Determine the (X, Y) coordinate at the center of the cell enclosing the given text.  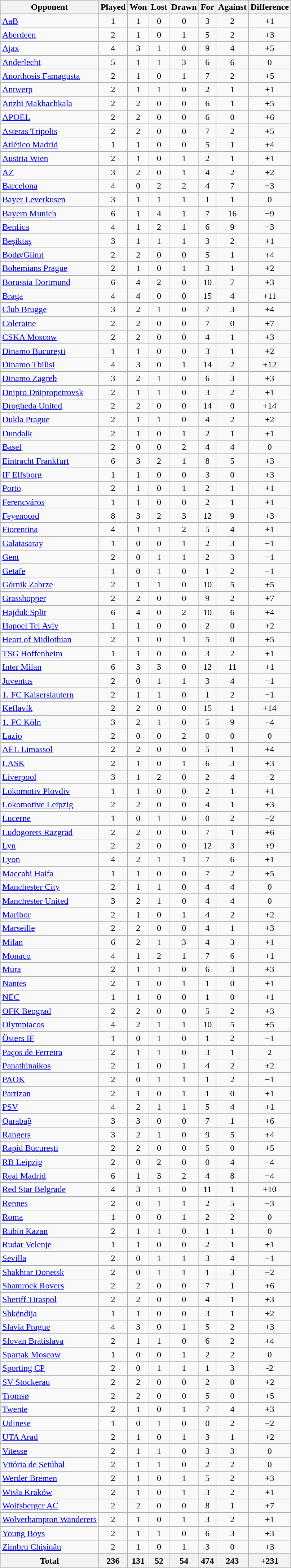
Basel (50, 447)
Won (138, 7)
Heart of Midlothian (50, 640)
Coleraine (50, 323)
Rubin Kazan (50, 1231)
Rennes (50, 1203)
Ferencváros (50, 502)
Anderlecht (50, 62)
Hapoel Tel Aviv (50, 626)
UTA Arad (50, 1437)
Austria Wien (50, 158)
Lyon (50, 860)
Keflavík (50, 708)
474 (207, 1561)
−9 (270, 213)
AZ (50, 172)
IF Elfsborg (50, 475)
Mura (50, 969)
Olympiacos (50, 1024)
Liverpool (50, 777)
Difference (270, 7)
Spartak Moscow (50, 1355)
Vitória de Setúbal (50, 1464)
Maccabi Haifa (50, 873)
Slovan Bratislava (50, 1341)
Tromsø (50, 1396)
OFK Beograd (50, 1011)
Dukla Prague (50, 420)
TSG Hoffenheim (50, 653)
Shakhtar Donetsk (50, 1272)
Ludogorets Razgrad (50, 832)
Atlético Madrid (50, 144)
Drawn (184, 7)
+231 (270, 1561)
Dnipro Dnipropetrovsk (50, 392)
Nantes (50, 983)
Inter Milan (50, 667)
52 (159, 1561)
Anzhi Makhachkala (50, 103)
Vitesse (50, 1451)
Górnik Zabrze (50, 584)
Maribor (50, 915)
PSV (50, 1107)
Played (113, 7)
Bohemians Prague (50, 268)
Roma (50, 1217)
Wisła Kraków (50, 1492)
+11 (270, 296)
Rapid București (50, 1148)
Asteras Tripolis (50, 131)
Manchester City (50, 887)
Barcelona (50, 186)
Porto (50, 488)
Against (232, 7)
Marseille (50, 928)
Sporting CP (50, 1368)
SV Stockerau (50, 1382)
Bayern Munich (50, 213)
Aberdeen (50, 35)
Feyenoord (50, 516)
Club Brugge (50, 310)
Zimbru Chișinău (50, 1547)
Real Madrid (50, 1176)
Lucerne (50, 818)
Lost (159, 7)
Lokomotive Leipzig (50, 804)
Paços de Ferreira (50, 1052)
+9 (270, 846)
Shkëndija (50, 1313)
CSKA Moscow (50, 337)
Braga (50, 296)
+10 (270, 1189)
Benfica (50, 227)
Twente (50, 1409)
54 (184, 1561)
1. FC Köln (50, 722)
Lokomotiv Plovdiv (50, 791)
Dinamo București (50, 351)
Grasshopper (50, 598)
Anorthosis Famagusta (50, 76)
Manchester United (50, 901)
PAOK (50, 1080)
Sheriff Tiraspol (50, 1300)
Opponent (50, 7)
Sevilla (50, 1258)
Qarabağ (50, 1121)
Getafe (50, 571)
131 (138, 1561)
Dinamo Zagreb (50, 378)
Beşiktaş (50, 241)
Udinese (50, 1423)
Galatasaray (50, 543)
LASK (50, 763)
AEL Limassol (50, 750)
Lyn (50, 846)
Bayer Leverkusen (50, 200)
Juventus (50, 681)
Milan (50, 942)
243 (232, 1561)
Wolfsberger AC (50, 1506)
Drogheda United (50, 406)
Monaco (50, 956)
Partizan (50, 1093)
AaB (50, 21)
Panathinaikos (50, 1066)
1. FC Kaiserslautern (50, 695)
Shamrock Rovers (50, 1286)
Bodø/Glimt (50, 255)
Lazio (50, 736)
Dundalk (50, 433)
Dinamo Tbilisi (50, 364)
Rudar Velenje (50, 1244)
Wolverhampton Wanderers (50, 1520)
Total (50, 1561)
Werder Bremen (50, 1478)
Eintracht Frankfurt (50, 461)
NEC (50, 997)
Östers IF (50, 1038)
Slavia Prague (50, 1327)
236 (113, 1561)
Borussia Dortmund (50, 282)
-2 (270, 1368)
Fiorentina (50, 530)
Hajduk Split (50, 612)
Red Star Belgrade (50, 1189)
16 (232, 213)
APOEL (50, 117)
Ajax (50, 48)
+12 (270, 364)
RB Leipzig (50, 1162)
Antwerp (50, 90)
Gent (50, 557)
Young Boys (50, 1533)
Rangers (50, 1135)
For (207, 7)
